Determine the [x, y] coordinate at the center of the cell enclosing the given text.  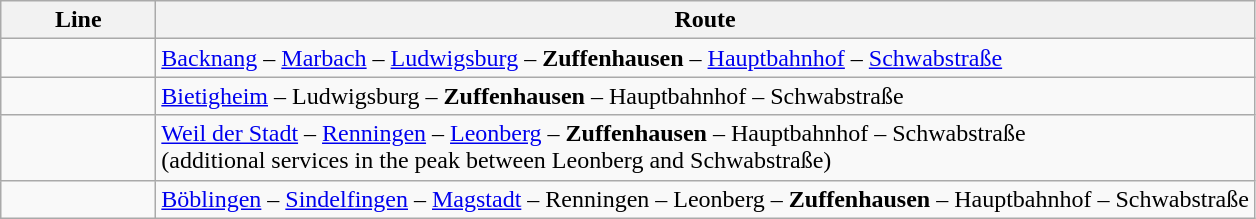
Backnang – Marbach – Ludwigsburg – Zuffenhausen – Hauptbahnhof – Schwabstraße [706, 58]
Line [78, 20]
Weil der Stadt – Renningen – Leonberg – Zuffenhausen – Hauptbahnhof – Schwabstraße(additional services in the peak between Leonberg and Schwabstraße) [706, 148]
Route [706, 20]
Böblingen – Sindelfingen – Magstadt – Renningen – Leonberg – Zuffenhausen – Hauptbahnhof – Schwabstraße [706, 199]
Bietigheim – Ludwigsburg – Zuffenhausen – Hauptbahnhof – Schwabstraße [706, 96]
